Capture the cell that displays the provided text and extract its (X, Y) central coordinate. 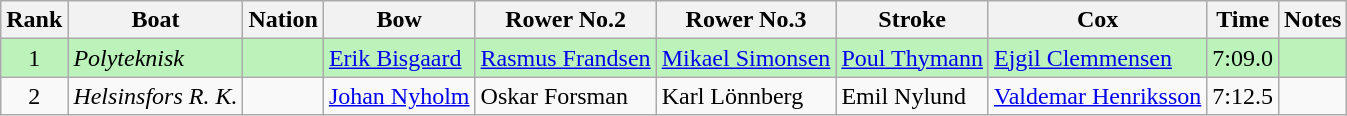
Nation (283, 20)
Poul Thymann (912, 58)
2 (34, 96)
7:09.0 (1243, 58)
Johan Nyholm (399, 96)
Cox (1097, 20)
Rower No.2 (566, 20)
Stroke (912, 20)
Emil Nylund (912, 96)
Ejgil Clemmensen (1097, 58)
Bow (399, 20)
7:12.5 (1243, 96)
Rower No.3 (746, 20)
Time (1243, 20)
Karl Lönnberg (746, 96)
Valdemar Henriksson (1097, 96)
Boat (156, 20)
Rasmus Frandsen (566, 58)
Erik Bisgaard (399, 58)
Notes (1313, 20)
Polyteknisk (156, 58)
Helsinsfors R. K. (156, 96)
Oskar Forsman (566, 96)
Mikael Simonsen (746, 58)
Rank (34, 20)
1 (34, 58)
